Search for the cell housing the specified text and yield its [X, Y] center coordinate. 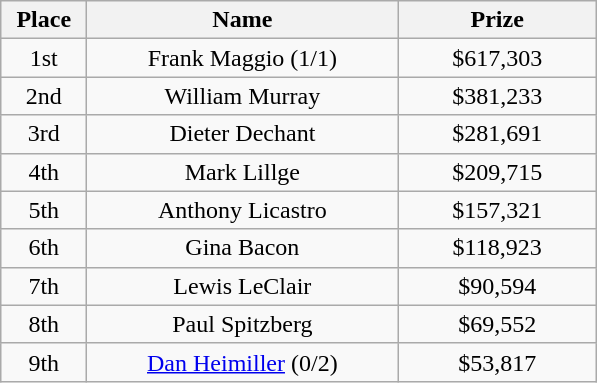
4th [44, 172]
6th [44, 248]
2nd [44, 96]
$53,817 [498, 362]
$69,552 [498, 324]
$209,715 [498, 172]
William Murray [242, 96]
Frank Maggio (1/1) [242, 58]
1st [44, 58]
$157,321 [498, 210]
Gina Bacon [242, 248]
8th [44, 324]
$281,691 [498, 134]
Name [242, 20]
Dan Heimiller (0/2) [242, 362]
Prize [498, 20]
$617,303 [498, 58]
Place [44, 20]
Mark Lillge [242, 172]
3rd [44, 134]
Dieter Dechant [242, 134]
$118,923 [498, 248]
Paul Spitzberg [242, 324]
5th [44, 210]
7th [44, 286]
Lewis LeClair [242, 286]
$381,233 [498, 96]
Anthony Licastro [242, 210]
9th [44, 362]
$90,594 [498, 286]
